Search for the cell housing the specified text and yield its (x, y) center coordinate. 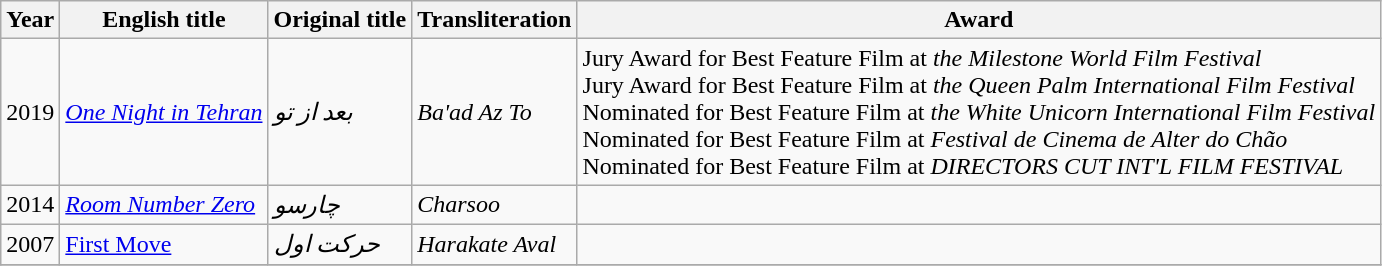
Award (979, 20)
2019 (30, 112)
حرکت اول (340, 244)
چارسو (340, 205)
Charsoo (494, 205)
Transliteration (494, 20)
One Night in Tehran (164, 112)
Original title (340, 20)
English title (164, 20)
Room Number Zero (164, 205)
2007 (30, 244)
Ba'ad Az To (494, 112)
Harakate Aval (494, 244)
First Move (164, 244)
بعد از تو (340, 112)
2014 (30, 205)
Year (30, 20)
